Pinpoint the cell where the given text exists, returning its [X, Y] midpoint coordinate. 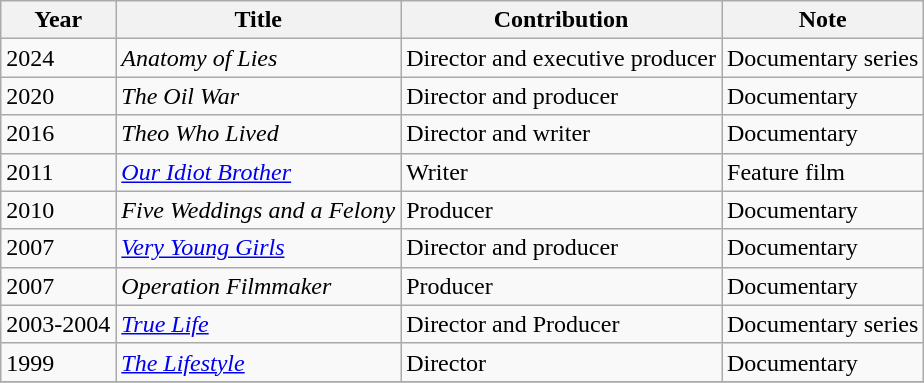
Five Weddings and a Felony [258, 210]
Director and executive producer [562, 58]
Anatomy of Lies [258, 58]
The Lifestyle [258, 362]
Contribution [562, 20]
Director [562, 362]
True Life [258, 324]
Director and writer [562, 134]
1999 [58, 362]
Our Idiot Brother [258, 172]
2011 [58, 172]
2020 [58, 96]
Title [258, 20]
2003-2004 [58, 324]
2024 [58, 58]
Operation Filmmaker [258, 286]
Very Young Girls [258, 248]
The Oil War [258, 96]
Note [823, 20]
2016 [58, 134]
Feature film [823, 172]
Writer [562, 172]
Year [58, 20]
Theo Who Lived [258, 134]
2010 [58, 210]
Director and Producer [562, 324]
